Return the (x, y) coordinate for the center point of the cell that contains the specified text.  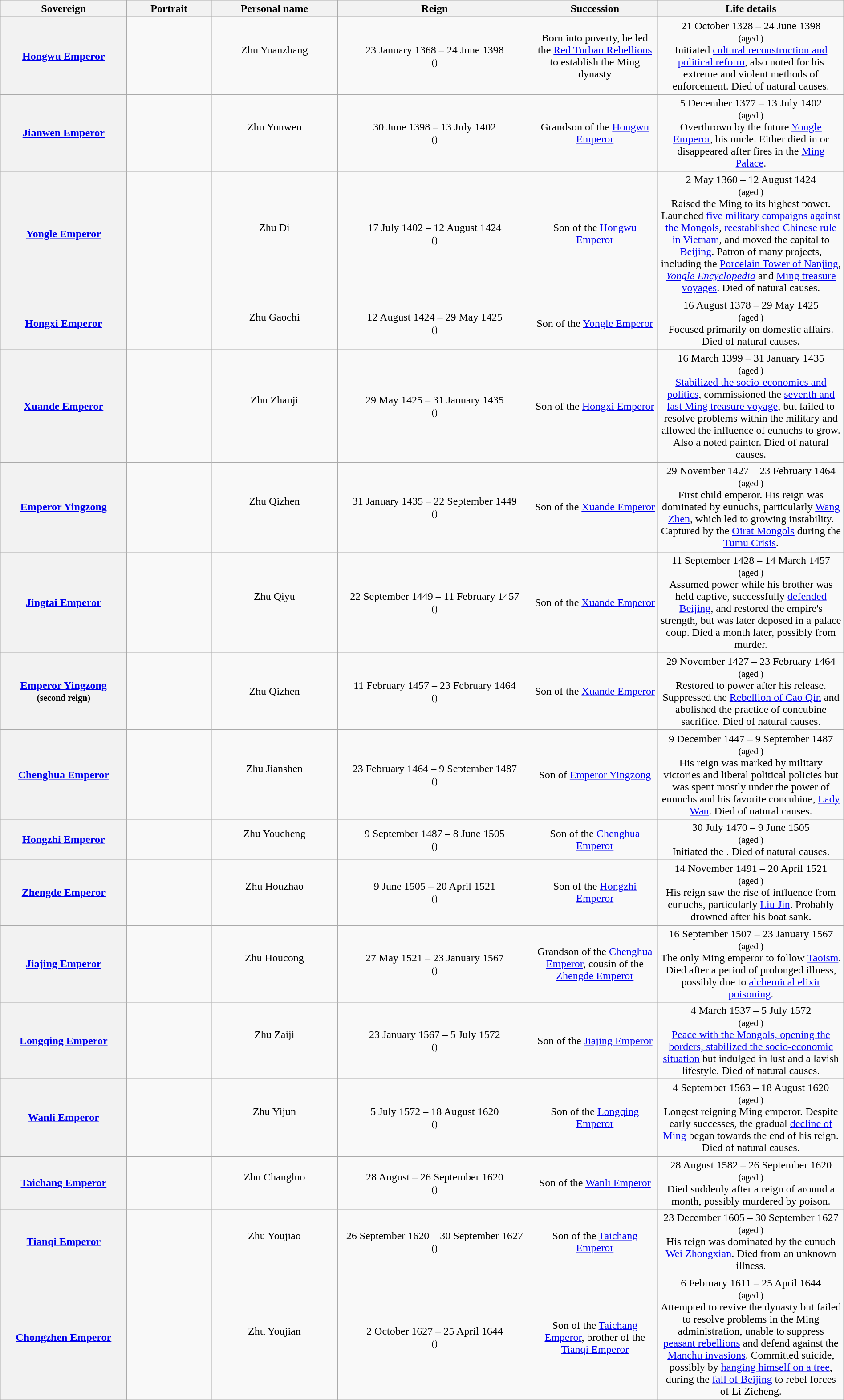
Hongxi Emperor (64, 323)
Zhu Houzhao (274, 892)
Tianqi Emperor (64, 1242)
Zhu Qiyu (274, 602)
Son of the Jiajing Emperor (595, 1041)
23 January 1368 – 24 June 1398() (435, 56)
16 August 1378 – 29 May 1425(aged )Focused primarily on domestic affairs. Died of natural causes. (751, 323)
Zhu Youcheng (274, 839)
Chongzhen Emperor (64, 1337)
27 May 1521 – 23 January 1567() (435, 964)
Zhu Yuanzhang (274, 56)
Zhu Yunwen (274, 133)
Zhu Youjiao (274, 1242)
Son of the Taichang Emperor, brother of the Tianqi Emperor (595, 1337)
Yongle Emperor (64, 234)
Son of the Wanli Emperor (595, 1183)
Zhengde Emperor (64, 892)
Emperor Yingzong(second reign) (64, 691)
5 July 1572 – 18 August 1620() (435, 1118)
Personal name (274, 9)
26 September 1620 – 30 September 1627() (435, 1242)
Son of the Longqing Emperor (595, 1118)
12 August 1424 – 29 May 1425() (435, 323)
Son of the Hongxi Emperor (595, 406)
Taichang Emperor (64, 1183)
Son of the Hongzhi Emperor (595, 892)
Reign (435, 9)
Zhu Jianshen (274, 774)
Succession (595, 9)
Zhu Gaochi (274, 323)
Life details (751, 9)
Hongzhi Emperor (64, 839)
11 February 1457 – 23 February 1464() (435, 691)
30 June 1398 – 13 July 1402() (435, 133)
Wanli Emperor (64, 1118)
31 January 1435 – 22 September 1449() (435, 507)
Son of the Chenghua Emperor (595, 839)
Chenghua Emperor (64, 774)
Zhu Changluo (274, 1183)
Grandson of the Chenghua Emperor, cousin of the Zhengde Emperor (595, 964)
Jianwen Emperor (64, 133)
2 October 1627 – 25 April 1644() (435, 1337)
Son of the Yongle Emperor (595, 323)
28 August 1582 – 26 September 1620(aged )Died suddenly after a reign of around a month, possibly murdered by poison. (751, 1183)
Zhu Di (274, 234)
28 August – 26 September 1620() (435, 1183)
Zhu Yijun (274, 1118)
Zhu Zhanji (274, 406)
Jiajing Emperor (64, 964)
9 September 1487 – 8 June 1505() (435, 839)
Born into poverty, he led the Red Turban Rebellions to establish the Ming dynasty (595, 56)
Son of Emperor Yingzong (595, 774)
14 November 1491 – 20 April 1521(aged )His reign saw the rise of influence from eunuchs, particularly Liu Jin. Probably drowned after his boat sank. (751, 892)
Sovereign (64, 9)
Son of the Hongwu Emperor (595, 234)
23 January 1567 – 5 July 1572() (435, 1041)
Portrait (169, 9)
9 June 1505 – 20 April 1521() (435, 892)
Zhu Youjian (274, 1337)
Son of the Taichang Emperor (595, 1242)
Xuande Emperor (64, 406)
17 July 1402 – 12 August 1424() (435, 234)
23 February 1464 – 9 September 1487() (435, 774)
Grandson of the Hongwu Emperor (595, 133)
22 September 1449 – 11 February 1457() (435, 602)
Longqing Emperor (64, 1041)
Hongwu Emperor (64, 56)
Zhu Houcong (274, 964)
Zhu Zaiji (274, 1041)
Jingtai Emperor (64, 602)
29 May 1425 – 31 January 1435() (435, 406)
23 December 1605 – 30 September 1627(aged )His reign was dominated by the eunuch Wei Zhongxian. Died from an unknown illness. (751, 1242)
30 July 1470 – 9 June 1505(aged )Initiated the . Died of natural causes. (751, 839)
Emperor Yingzong (64, 507)
